Determine the (x, y) coordinate at the center of the cell enclosing the given text.  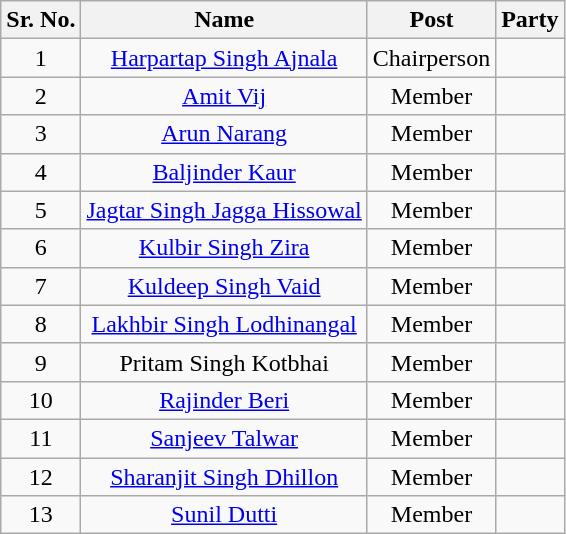
9 (41, 362)
1 (41, 58)
10 (41, 400)
Kulbir Singh Zira (224, 248)
Sr. No. (41, 20)
Amit Vij (224, 96)
2 (41, 96)
Jagtar Singh Jagga Hissowal (224, 210)
Party (530, 20)
Sunil Dutti (224, 515)
7 (41, 286)
Pritam Singh Kotbhai (224, 362)
4 (41, 172)
Post (431, 20)
Lakhbir Singh Lodhinangal (224, 324)
Name (224, 20)
5 (41, 210)
12 (41, 477)
Kuldeep Singh Vaid (224, 286)
8 (41, 324)
6 (41, 248)
Chairperson (431, 58)
Baljinder Kaur (224, 172)
11 (41, 438)
Sharanjit Singh Dhillon (224, 477)
Arun Narang (224, 134)
Harpartap Singh Ajnala (224, 58)
Rajinder Beri (224, 400)
Sanjeev Talwar (224, 438)
3 (41, 134)
13 (41, 515)
